Return [x, y] of the center of cell containing provided text 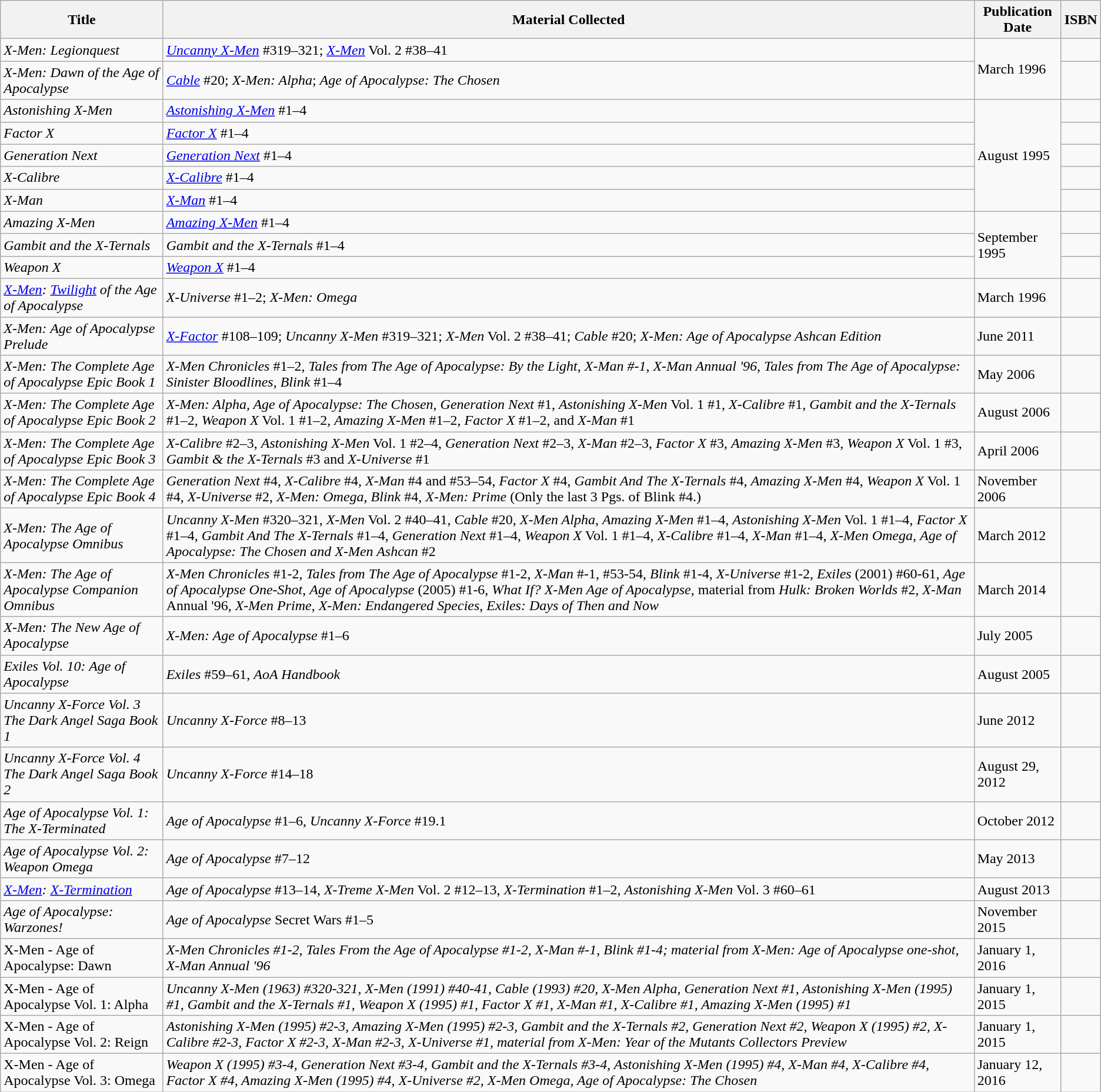
Gambit and the X-Ternals #1–4 [568, 245]
Age of Apocalypse Vol. 1: The X-Terminated [82, 820]
Astonishing X-Men [82, 111]
Material Collected [568, 20]
X-Men - Age of Apocalypse Vol. 1: Alpha [82, 996]
X-Calibre #1–4 [568, 178]
X-Men: The Age of Apocalypse Omnibus [82, 535]
Publication Date [1017, 20]
X-Men: Legionquest [82, 50]
X-Calibre [82, 178]
X-Factor #108–109; Uncanny X-Men #319–321; X-Men Vol. 2 #38–41; Cable #20; X-Men: Age of Apocalypse Ashcan Edition [568, 335]
Astonishing X-Men #1–4 [568, 111]
Title [82, 20]
X-Man [82, 200]
Weapon X [82, 267]
Amazing X-Men #1–4 [568, 222]
X-Men: The Complete Age of Apocalypse Epic Book 4 [82, 490]
March 2014 [1017, 590]
September 1995 [1017, 245]
June 2012 [1017, 720]
X-Men - Age of Apocalypse Vol. 2: Reign [82, 1034]
Cable #20; X-Men: Alpha; Age of Apocalypse: The Chosen [568, 80]
X-Men: The Complete Age of Apocalypse Epic Book 2 [82, 413]
ISBN [1081, 20]
Uncanny X-Men #319–321; X-Men Vol. 2 #38–41 [568, 50]
Age of Apocalypse: Warzones! [82, 919]
X-Men: Age of Apocalypse Prelude [82, 335]
Uncanny X-Force Vol. 4 The Dark Angel Saga Book 2 [82, 774]
Age of Apocalypse Vol. 2: Weapon Omega [82, 859]
Weapon X #1–4 [568, 267]
April 2006 [1017, 451]
January 12, 2016 [1017, 1073]
Uncanny X-Force #8–13 [568, 720]
Age of Apocalypse #1–6, Uncanny X-Force #19.1 [568, 820]
August 2013 [1017, 889]
X-Men: Twilight of the Age of Apocalypse [82, 298]
Factor X #1–4 [568, 133]
January 1, 2016 [1017, 958]
X-Men: The Complete Age of Apocalypse Epic Book 3 [82, 451]
X-Men - Age of Apocalypse Vol. 3: Omega [82, 1073]
X-Men: The Age of Apocalypse Companion Omnibus [82, 590]
X-Men - Age of Apocalypse: Dawn [82, 958]
X-Men: Age of Apocalypse #1–6 [568, 635]
May 2013 [1017, 859]
Factor X [82, 133]
X-Men: The New Age of Apocalypse [82, 635]
Uncanny X-Force #14–18 [568, 774]
August 2005 [1017, 674]
Age of Apocalypse #7–12 [568, 859]
August 29, 2012 [1017, 774]
Amazing X-Men [82, 222]
Generation Next #1–4 [568, 155]
X-Men: Dawn of the Age of Apocalypse [82, 80]
Uncanny X-Force Vol. 3 The Dark Angel Saga Book 1 [82, 720]
Generation Next [82, 155]
Age of Apocalypse Secret Wars #1–5 [568, 919]
Age of Apocalypse #13–14, X-Treme X-Men Vol. 2 #12–13, X-Termination #1–2, Astonishing X-Men Vol. 3 #60–61 [568, 889]
Gambit and the X-Ternals [82, 245]
X-Man #1–4 [568, 200]
May 2006 [1017, 374]
June 2011 [1017, 335]
August 2006 [1017, 413]
X-Universe #1–2; X-Men: Omega [568, 298]
October 2012 [1017, 820]
August 1995 [1017, 155]
November 2015 [1017, 919]
July 2005 [1017, 635]
Exiles #59–61, AoA Handbook [568, 674]
Exiles Vol. 10: Age of Apocalypse [82, 674]
X-Men: The Complete Age of Apocalypse Epic Book 1 [82, 374]
X-Men: X-Termination [82, 889]
November 2006 [1017, 490]
March 2012 [1017, 535]
